Pinpoint the cell where the given text exists, returning its [x, y] midpoint coordinate. 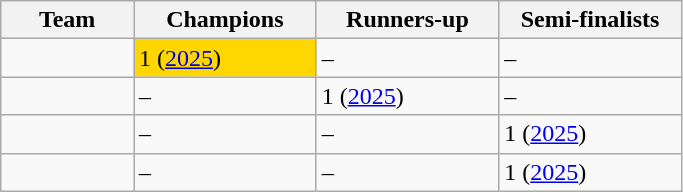
Runners-up [408, 20]
Semi-finalists [590, 20]
Team [68, 20]
Champions [226, 20]
